For the text-containing cell, return its midpoint in [x, y] coordinate format. 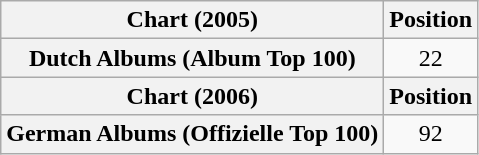
22 [431, 58]
Chart (2006) [192, 96]
Dutch Albums (Album Top 100) [192, 58]
92 [431, 134]
Chart (2005) [192, 20]
German Albums (Offizielle Top 100) [192, 134]
